Return the (X, Y) coordinate for the center point of the cell that contains the specified text.  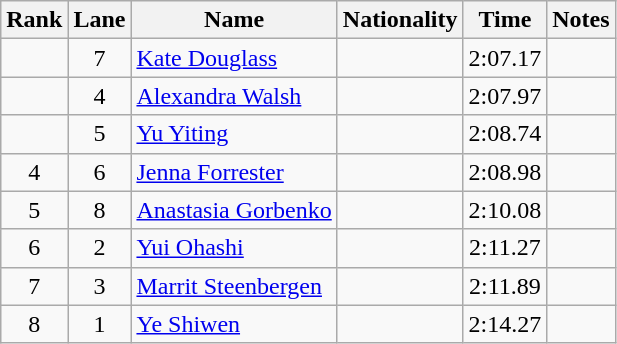
Alexandra Walsh (234, 96)
Nationality (400, 20)
3 (100, 286)
Yu Yiting (234, 134)
Jenna Forrester (234, 172)
2 (100, 248)
2:14.27 (505, 324)
Kate Douglass (234, 58)
2:10.08 (505, 210)
2:08.74 (505, 134)
2:07.17 (505, 58)
Rank (34, 20)
Ye Shiwen (234, 324)
1 (100, 324)
2:11.89 (505, 286)
Notes (581, 20)
Lane (100, 20)
2:11.27 (505, 248)
2:08.98 (505, 172)
Marrit Steenbergen (234, 286)
Anastasia Gorbenko (234, 210)
Yui Ohashi (234, 248)
Name (234, 20)
2:07.97 (505, 96)
Time (505, 20)
